Capture the cell that displays the provided text and extract its [x, y] central coordinate. 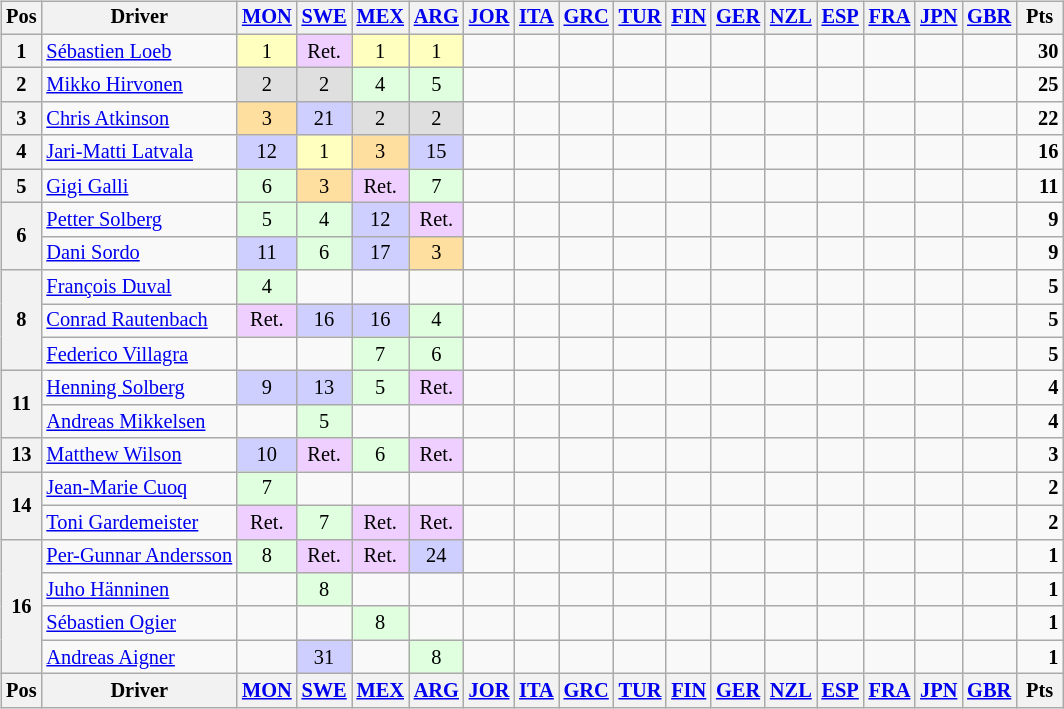
Conrad Rautenbach [139, 321]
Mikko Hirvonen [139, 85]
Andreas Mikkelsen [139, 422]
François Duval [139, 287]
24 [436, 556]
Federico Villagra [139, 354]
21 [324, 119]
15 [436, 152]
22 [1040, 119]
14 [21, 506]
Juho Hänninen [139, 590]
Per-Gunnar Andersson [139, 556]
Dani Sordo [139, 253]
Henning Solberg [139, 388]
Matthew Wilson [139, 455]
30 [1040, 51]
Gigi Galli [139, 186]
Sébastien Loeb [139, 51]
25 [1040, 85]
Toni Gardemeister [139, 522]
Sébastien Ogier [139, 623]
Petter Solberg [139, 220]
17 [380, 253]
Andreas Aigner [139, 657]
Jari-Matti Latvala [139, 152]
Chris Atkinson [139, 119]
31 [324, 657]
Jean-Marie Cuoq [139, 489]
10 [267, 455]
